Capture the cell that displays the provided text and extract its (X, Y) central coordinate. 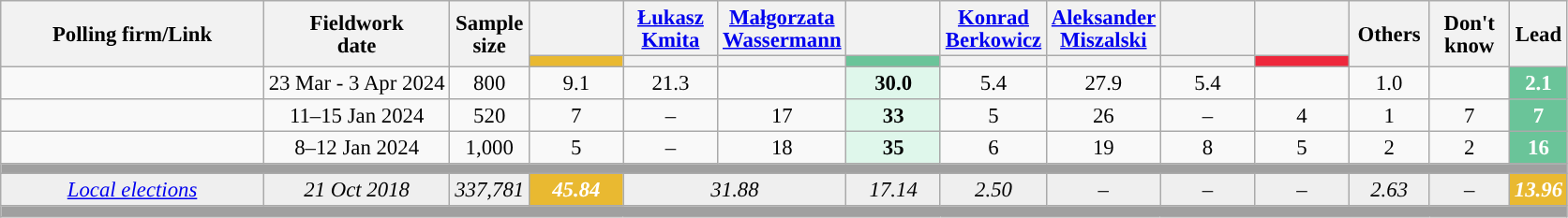
19 (1104, 148)
Konrad Berkowicz (993, 28)
11–15 Jan 2024 (356, 116)
26 (1104, 116)
Małgorzata Wassermann (782, 28)
31.88 (735, 191)
17 (782, 116)
Local elections (133, 191)
6 (993, 148)
Łukasz Kmita (671, 28)
17.14 (894, 191)
8 (1207, 148)
8–12 Jan 2024 (356, 148)
18 (782, 148)
27.9 (1104, 84)
2.1 (1538, 84)
Samplesize (489, 34)
21.3 (671, 84)
4 (1303, 116)
Fieldworkdate (356, 34)
Don't know (1470, 34)
33 (894, 116)
21 Oct 2018 (356, 191)
9.1 (577, 84)
Aleksander Miszalski (1104, 28)
800 (489, 84)
337,781 (489, 191)
35 (894, 148)
2.50 (993, 191)
45.84 (577, 191)
13.96 (1538, 191)
2.63 (1389, 191)
520 (489, 116)
30.0 (894, 84)
1.0 (1389, 84)
Others (1389, 34)
Polling firm/Link (133, 34)
Lead (1538, 34)
16 (1538, 148)
23 Mar - 3 Apr 2024 (356, 84)
1 (1389, 116)
1,000 (489, 148)
